For the text-containing cell, return its midpoint in (x, y) coordinate format. 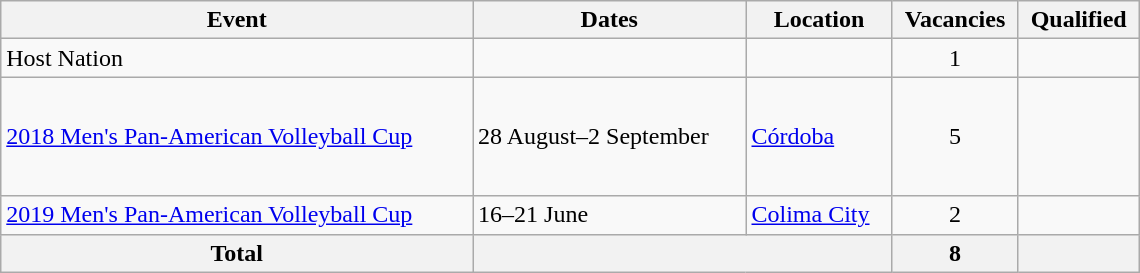
8 (955, 253)
28 August–2 September (610, 136)
1 (955, 58)
Host Nation (237, 58)
16–21 June (610, 215)
Qualified (1078, 20)
Colima City (819, 215)
Total (237, 253)
Dates (610, 20)
2019 Men's Pan-American Volleyball Cup (237, 215)
2 (955, 215)
5 (955, 136)
Event (237, 20)
Córdoba (819, 136)
Location (819, 20)
2018 Men's Pan-American Volleyball Cup (237, 136)
Vacancies (955, 20)
